Find where the given text appears and provide that cell's center as [x, y] coordinate. 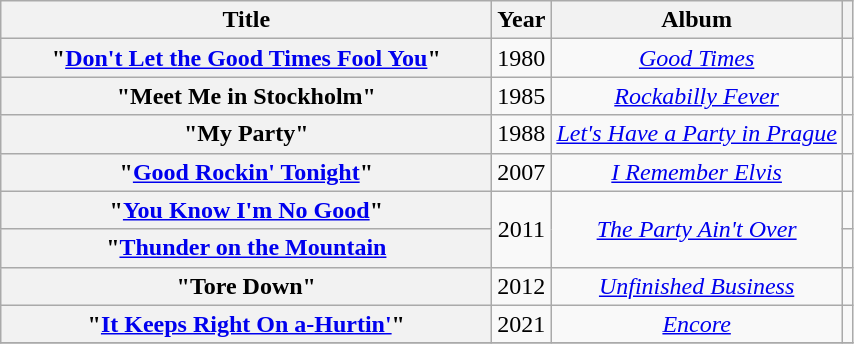
I Remember Elvis [696, 172]
"Good Rockin' Tonight" [246, 172]
Title [246, 20]
Year [522, 20]
Unfinished Business [696, 286]
1988 [522, 134]
"Meet Me in Stockholm" [246, 96]
"My Party" [246, 134]
1980 [522, 58]
Album [696, 20]
Good Times [696, 58]
1985 [522, 96]
2011 [522, 229]
"Thunder on the Mountain [246, 248]
"Tore Down" [246, 286]
2012 [522, 286]
"You Know I'm No Good" [246, 210]
2007 [522, 172]
"It Keeps Right On a-Hurtin'" [246, 324]
The Party Ain't Over [696, 229]
2021 [522, 324]
"Don't Let the Good Times Fool You" [246, 58]
Let's Have a Party in Prague [696, 134]
Encore [696, 324]
Rockabilly Fever [696, 96]
